Extract the [x, y] coordinate from the center of the cell holding the provided text.  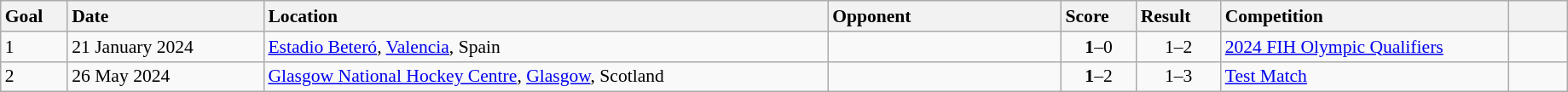
Date [165, 16]
Result [1178, 16]
1–3 [1178, 77]
Competition [1365, 16]
21 January 2024 [165, 47]
Opponent [945, 16]
Score [1098, 16]
2024 FIH Olympic Qualifiers [1365, 47]
26 May 2024 [165, 77]
1–0 [1098, 47]
Estadio Beteró, Valencia, Spain [546, 47]
Test Match [1365, 77]
Goal [34, 16]
2 [34, 77]
Location [546, 16]
Glasgow National Hockey Centre, Glasgow, Scotland [546, 77]
1 [34, 47]
